Identify which cell holds the provided text, then report its (x, y) central coordinate. 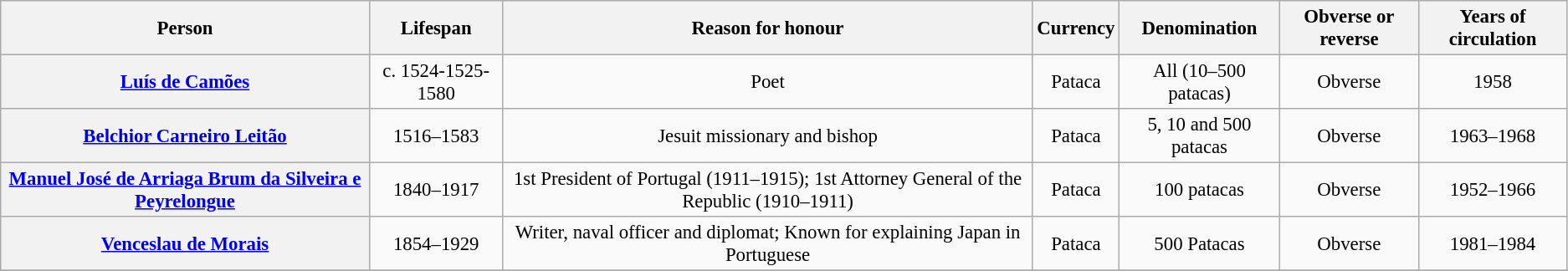
1st President of Portugal (1911–1915); 1st Attorney General of the Republic (1910–1911) (768, 191)
Denomination (1200, 28)
Belchior Carneiro Leitão (186, 135)
Venceslau de Morais (186, 244)
All (10–500 patacas) (1200, 82)
Obverse or reverse (1349, 28)
Luís de Camões (186, 82)
Jesuit missionary and bishop (768, 135)
Poet (768, 82)
Reason for honour (768, 28)
1516–1583 (436, 135)
Lifespan (436, 28)
1963–1968 (1493, 135)
1840–1917 (436, 191)
Years of circulation (1493, 28)
Manuel José de Arriaga Brum da Silveira e Peyrelongue (186, 191)
500 Patacas (1200, 244)
100 patacas (1200, 191)
1958 (1493, 82)
1981–1984 (1493, 244)
1952–1966 (1493, 191)
5, 10 and 500 patacas (1200, 135)
Writer, naval officer and diplomat; Known for explaining Japan in Portuguese (768, 244)
Person (186, 28)
1854–1929 (436, 244)
Currency (1076, 28)
c. 1524-1525-1580 (436, 82)
